Identify which cell holds the provided text, then report its (x, y) central coordinate. 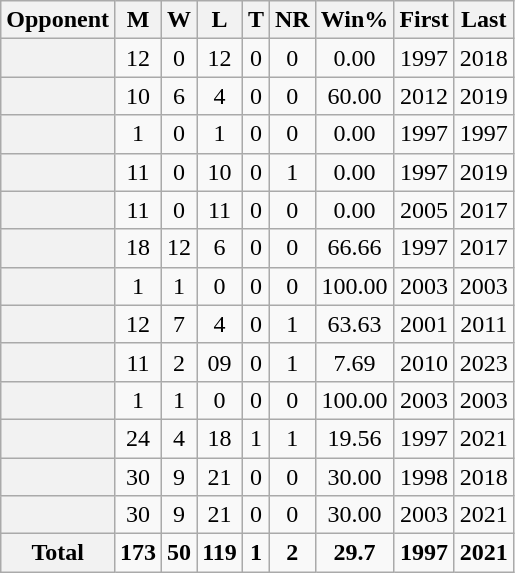
09 (220, 362)
Total (58, 553)
L (220, 20)
7.69 (354, 362)
2005 (424, 210)
NR (292, 20)
2010 (424, 362)
50 (180, 553)
Win% (354, 20)
2011 (484, 324)
Last (484, 20)
119 (220, 553)
60.00 (354, 96)
2012 (424, 96)
63.63 (354, 324)
29.7 (354, 553)
173 (138, 553)
66.66 (354, 248)
19.56 (354, 438)
2001 (424, 324)
24 (138, 438)
7 (180, 324)
T (256, 20)
M (138, 20)
W (180, 20)
Opponent (58, 20)
1998 (424, 477)
2023 (484, 362)
First (424, 20)
